Pinpoint the cell where the given text exists, returning its [x, y] midpoint coordinate. 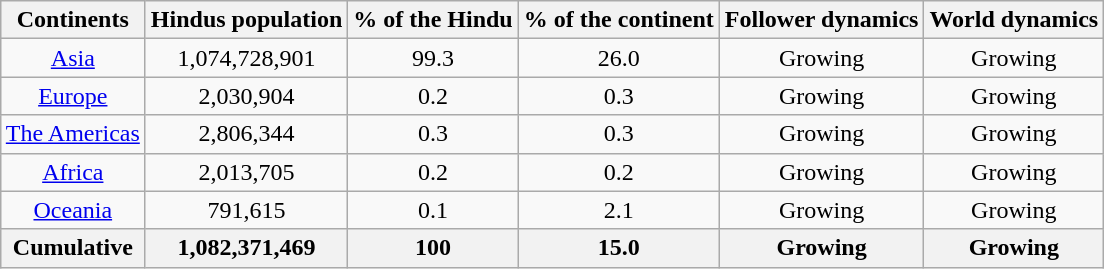
% of the Hindu [433, 20]
2,806,344 [246, 134]
Continents [72, 20]
Cumulative [72, 248]
26.0 [618, 58]
15.0 [618, 248]
Oceania [72, 210]
99.3 [433, 58]
2,013,705 [246, 172]
Europe [72, 96]
100 [433, 248]
Hindus population [246, 20]
1,074,728,901 [246, 58]
2.1 [618, 210]
Asia [72, 58]
The Americas [72, 134]
1,082,371,469 [246, 248]
% of the continent [618, 20]
2,030,904 [246, 96]
Africa [72, 172]
0.1 [433, 210]
791,615 [246, 210]
Follower dynamics [822, 20]
World dynamics [1014, 20]
